From the cell containing the given text, extract its center point as [X, Y] coordinate. 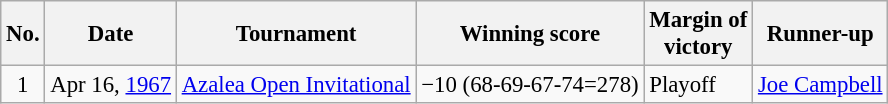
−10 (68-69-67-74=278) [530, 85]
Tournament [296, 34]
Date [110, 34]
No. [23, 34]
1 [23, 85]
Azalea Open Invitational [296, 85]
Margin ofvictory [698, 34]
Runner-up [820, 34]
Playoff [698, 85]
Winning score [530, 34]
Apr 16, 1967 [110, 85]
Joe Campbell [820, 85]
